Return the [x, y] coordinate for the center point of the cell that contains the specified text.  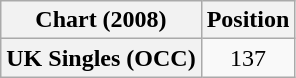
Chart (2008) [101, 20]
UK Singles (OCC) [101, 58]
137 [248, 58]
Position [248, 20]
